From the cell containing the given text, extract its center point as [X, Y] coordinate. 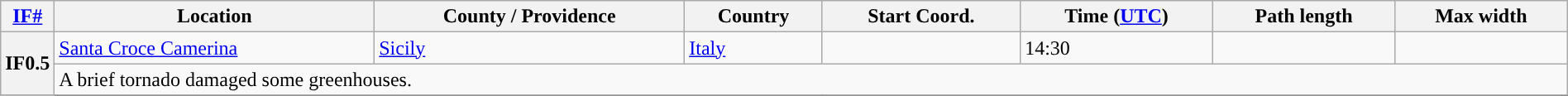
IF# [28, 17]
Sicily [529, 48]
Santa Croce Camerina [215, 48]
IF0.5 [28, 64]
14:30 [1116, 48]
Italy [754, 48]
Max width [1480, 17]
A brief tornado damaged some greenhouses. [810, 79]
Path length [1303, 17]
Time (UTC) [1116, 17]
Location [215, 17]
Start Coord. [921, 17]
Country [754, 17]
County / Providence [529, 17]
